Output the [X, Y] coordinate of the center of the cell containing the given text.  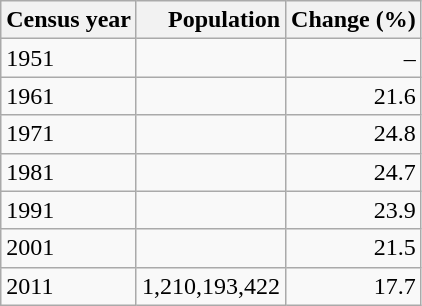
2001 [69, 248]
2011 [69, 286]
24.7 [354, 172]
Census year [69, 20]
1951 [69, 58]
17.7 [354, 286]
23.9 [354, 210]
1971 [69, 134]
1991 [69, 210]
1961 [69, 96]
– [354, 58]
Population [210, 20]
1,210,193,422 [210, 286]
Change (%) [354, 20]
24.8 [354, 134]
21.6 [354, 96]
21.5 [354, 248]
1981 [69, 172]
